Provide the [x, y] coordinate of the cell's center where the given text is located.  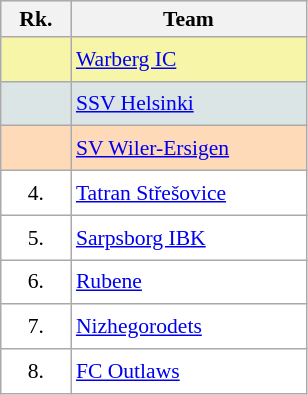
Sarpsborg IBK [188, 238]
8. [36, 372]
Warberg IC [188, 60]
5. [36, 238]
Rubene [188, 282]
Nizhegorodets [188, 328]
SSV Helsinki [188, 104]
4. [36, 194]
7. [36, 328]
6. [36, 282]
Team [188, 19]
Tatran Střešovice [188, 194]
Rk. [36, 19]
SV Wiler-Ersigen [188, 148]
FC Outlaws [188, 372]
